Pinpoint the cell where the given text exists, returning its (X, Y) midpoint coordinate. 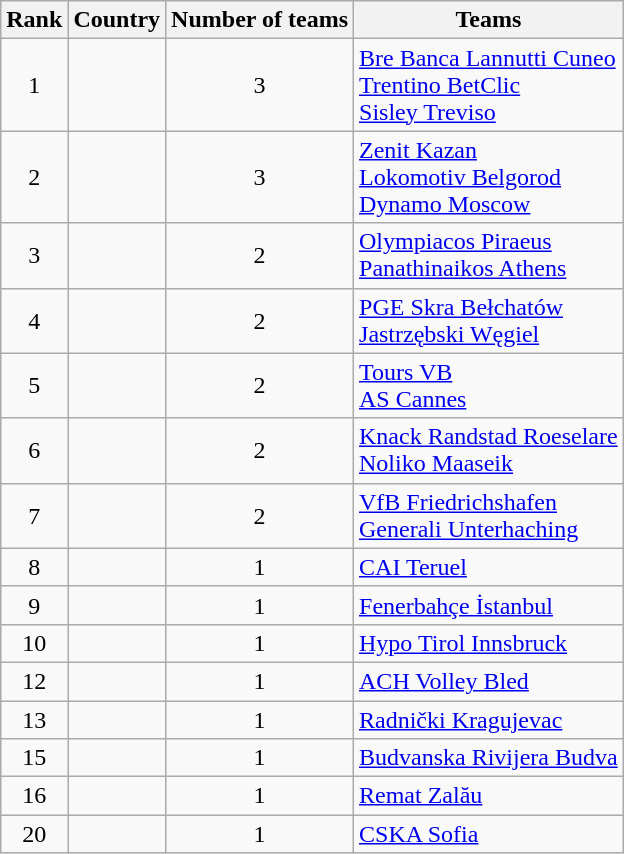
4 (34, 320)
CSKA Sofia (489, 834)
Remat Zalău (489, 796)
6 (34, 450)
ACH Volley Bled (489, 681)
16 (34, 796)
Budvanska Rivijera Budva (489, 758)
PGE Skra Bełchatów Jastrzębski Węgiel (489, 320)
Teams (489, 20)
12 (34, 681)
7 (34, 516)
Number of teams (260, 20)
15 (34, 758)
8 (34, 567)
VfB Friedrichshafen Generali Unterhaching (489, 516)
20 (34, 834)
10 (34, 643)
Hypo Tirol Innsbruck (489, 643)
Olympiacos Piraeus Panathinaikos Athens (489, 256)
Knack Randstad Roeselare Noliko Maaseik (489, 450)
13 (34, 719)
Country (117, 20)
5 (34, 386)
Rank (34, 20)
CAI Teruel (489, 567)
9 (34, 605)
Radnički Kragujevac (489, 719)
Tours VB AS Cannes (489, 386)
Fenerbahçe İstanbul (489, 605)
Zenit Kazan Lokomotiv Belgorod Dynamo Moscow (489, 177)
Bre Banca Lannutti Cuneo Trentino BetClic Sisley Treviso (489, 85)
